Output the [x, y] coordinate of the center of the cell containing the given text.  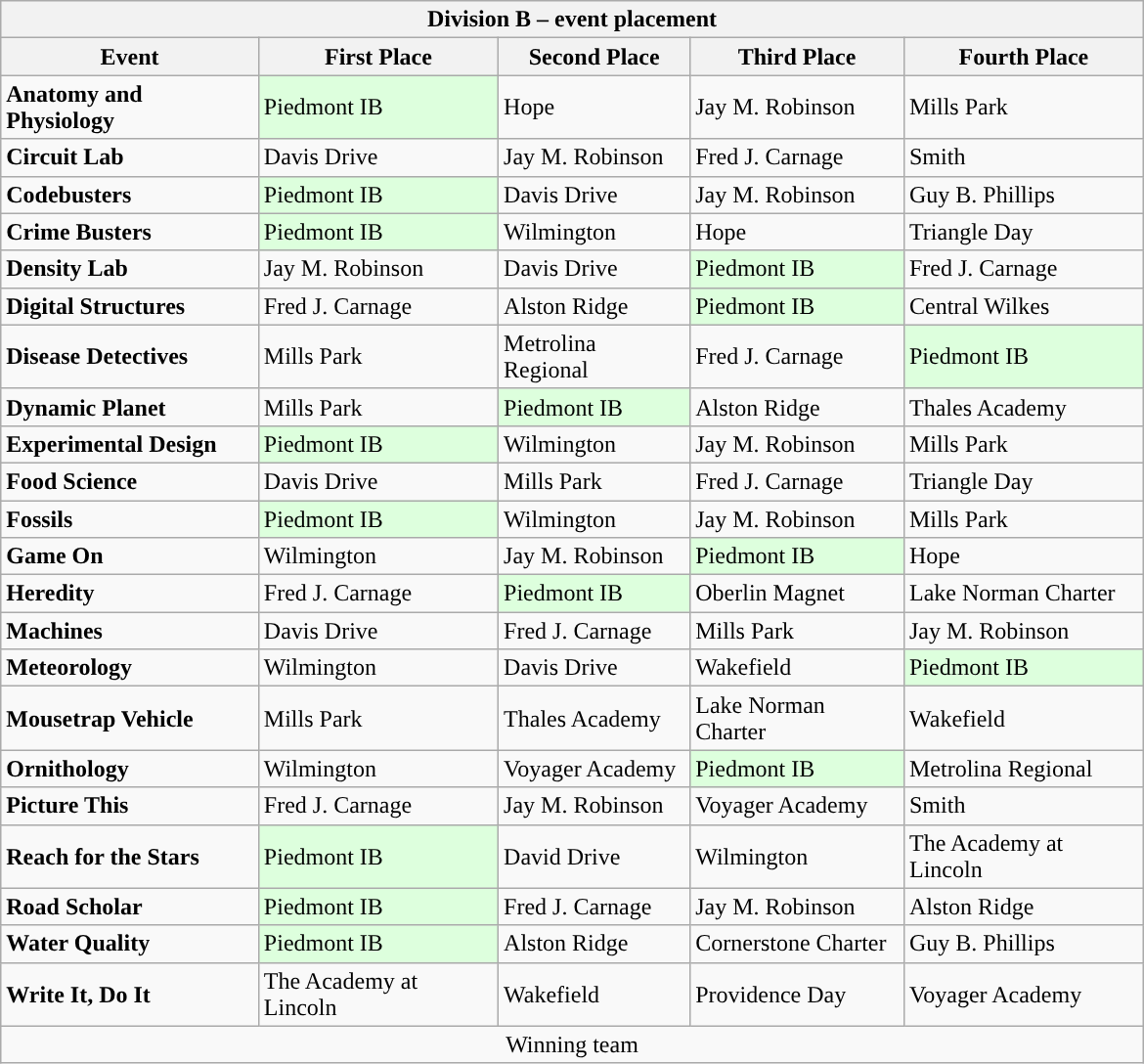
Heredity [130, 594]
Third Place [798, 57]
Experimental Design [130, 444]
Event [130, 57]
First Place [377, 57]
Machines [130, 631]
Digital Structures [130, 306]
Food Science [130, 481]
Division B – event placement [572, 20]
Anatomy and Physiology [130, 108]
Circuit Lab [130, 157]
Reach for the Stars [130, 857]
Disease Detectives [130, 356]
Fourth Place [1023, 57]
Road Scholar [130, 907]
Write It, Do It [130, 994]
Oberlin Magnet [798, 594]
Ornithology [130, 769]
Dynamic Planet [130, 407]
David Drive [594, 857]
Winning team [572, 1044]
Codebusters [130, 195]
Crime Busters [130, 232]
Water Quality [130, 944]
Density Lab [130, 269]
Second Place [594, 57]
Central Wilkes [1023, 306]
Game On [130, 556]
Fossils [130, 519]
Providence Day [798, 994]
Cornerstone Charter [798, 944]
Picture This [130, 806]
Mousetrap Vehicle [130, 718]
Meteorology [130, 668]
